From the cell containing the given text, extract its center point as [x, y] coordinate. 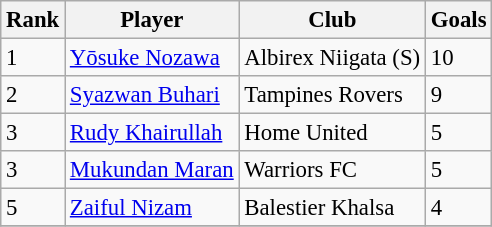
Home United [332, 133]
1 [33, 58]
Warriors FC [332, 170]
9 [459, 95]
Rank [33, 20]
Balestier Khalsa [332, 208]
10 [459, 58]
Club [332, 20]
Mukundan Maran [152, 170]
4 [459, 208]
2 [33, 95]
Yōsuke Nozawa [152, 58]
Player [152, 20]
Albirex Niigata (S) [332, 58]
Syazwan Buhari [152, 95]
Rudy Khairullah [152, 133]
Tampines Rovers [332, 95]
Goals [459, 20]
Zaiful Nizam [152, 208]
